Scan for the cell matching the given text and deliver its (X, Y) coordinate at center. 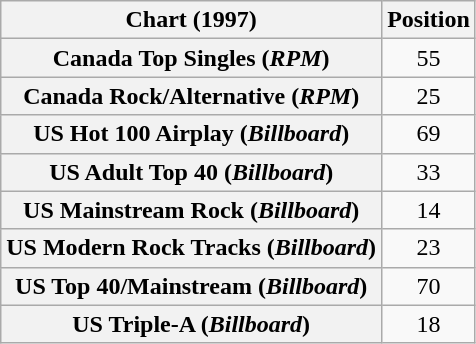
33 (429, 172)
US Top 40/Mainstream (Billboard) (192, 286)
Canada Top Singles (RPM) (192, 58)
Chart (1997) (192, 20)
US Hot 100 Airplay (Billboard) (192, 134)
69 (429, 134)
US Mainstream Rock (Billboard) (192, 210)
23 (429, 248)
70 (429, 286)
US Triple-A (Billboard) (192, 324)
25 (429, 96)
Position (429, 20)
US Adult Top 40 (Billboard) (192, 172)
18 (429, 324)
55 (429, 58)
14 (429, 210)
Canada Rock/Alternative (RPM) (192, 96)
US Modern Rock Tracks (Billboard) (192, 248)
